Search for the cell housing the specified text and yield its (X, Y) center coordinate. 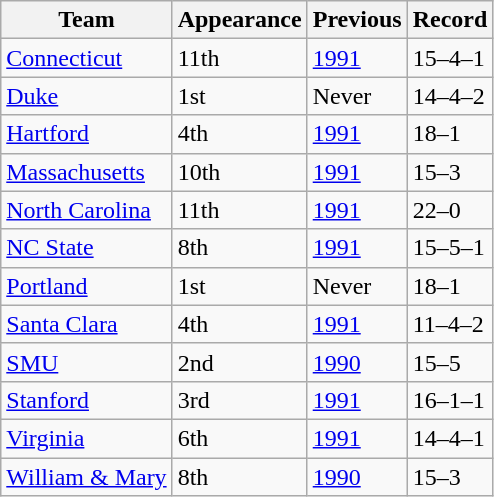
11–4–2 (450, 324)
NC State (86, 248)
6th (240, 438)
Virginia (86, 438)
Appearance (240, 20)
Record (450, 20)
22–0 (450, 210)
Hartford (86, 134)
14–4–2 (450, 96)
Santa Clara (86, 324)
North Carolina (86, 210)
Previous (357, 20)
15–5–1 (450, 248)
15–4–1 (450, 58)
Connecticut (86, 58)
14–4–1 (450, 438)
16–1–1 (450, 400)
15–5 (450, 362)
William & Mary (86, 477)
2nd (240, 362)
3rd (240, 400)
Massachusetts (86, 172)
Team (86, 20)
Stanford (86, 400)
SMU (86, 362)
10th (240, 172)
Portland (86, 286)
Duke (86, 96)
